Pinpoint the cell where the given text exists, returning its [X, Y] midpoint coordinate. 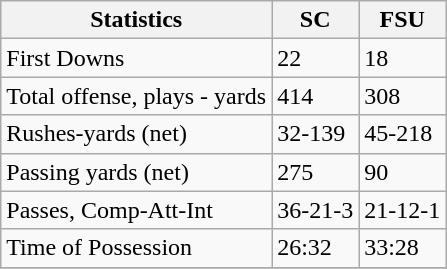
Passing yards (net) [136, 172]
26:32 [316, 248]
308 [402, 96]
Statistics [136, 20]
Time of Possession [136, 248]
Rushes-yards (net) [136, 134]
21-12-1 [402, 210]
FSU [402, 20]
45-218 [402, 134]
33:28 [402, 248]
Passes, Comp-Att-Int [136, 210]
22 [316, 58]
275 [316, 172]
18 [402, 58]
32-139 [316, 134]
90 [402, 172]
414 [316, 96]
36-21-3 [316, 210]
Total offense, plays - yards [136, 96]
SC [316, 20]
First Downs [136, 58]
